From the cell containing the given text, extract its center point as [x, y] coordinate. 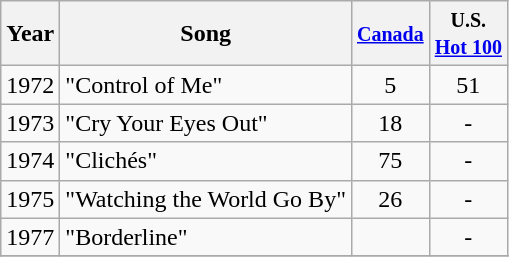
1977 [30, 237]
75 [390, 161]
"Control of Me" [206, 85]
1975 [30, 199]
1974 [30, 161]
"Cry Your Eyes Out" [206, 123]
1973 [30, 123]
5 [390, 85]
"Clichés" [206, 161]
51 [468, 85]
Canada [390, 34]
26 [390, 199]
"Watching the World Go By" [206, 199]
18 [390, 123]
"Borderline" [206, 237]
U.S.Hot 100 [468, 34]
1972 [30, 85]
Song [206, 34]
Year [30, 34]
